From the cell containing the given text, extract its center point as [X, Y] coordinate. 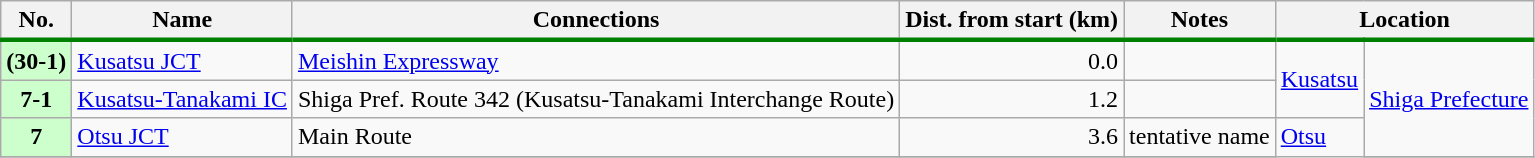
7-1 [36, 99]
1.2 [1012, 99]
Main Route [596, 137]
No. [36, 21]
Connections [596, 21]
Shiga Pref. Route 342 (Kusatsu-Tanakami Interchange Route) [596, 99]
Notes [1200, 21]
Name [182, 21]
Kusatsu-Tanakami IC [182, 99]
Dist. from start (km) [1012, 21]
Otsu JCT [182, 137]
Kusatsu [1319, 79]
Shiga Prefecture [1449, 98]
Otsu [1319, 137]
3.6 [1012, 137]
(30-1) [36, 60]
Meishin Expressway [596, 60]
tentative name [1200, 137]
0.0 [1012, 60]
Kusatsu JCT [182, 60]
Location [1404, 21]
7 [36, 137]
